Return [X, Y] of the center of cell containing provided text 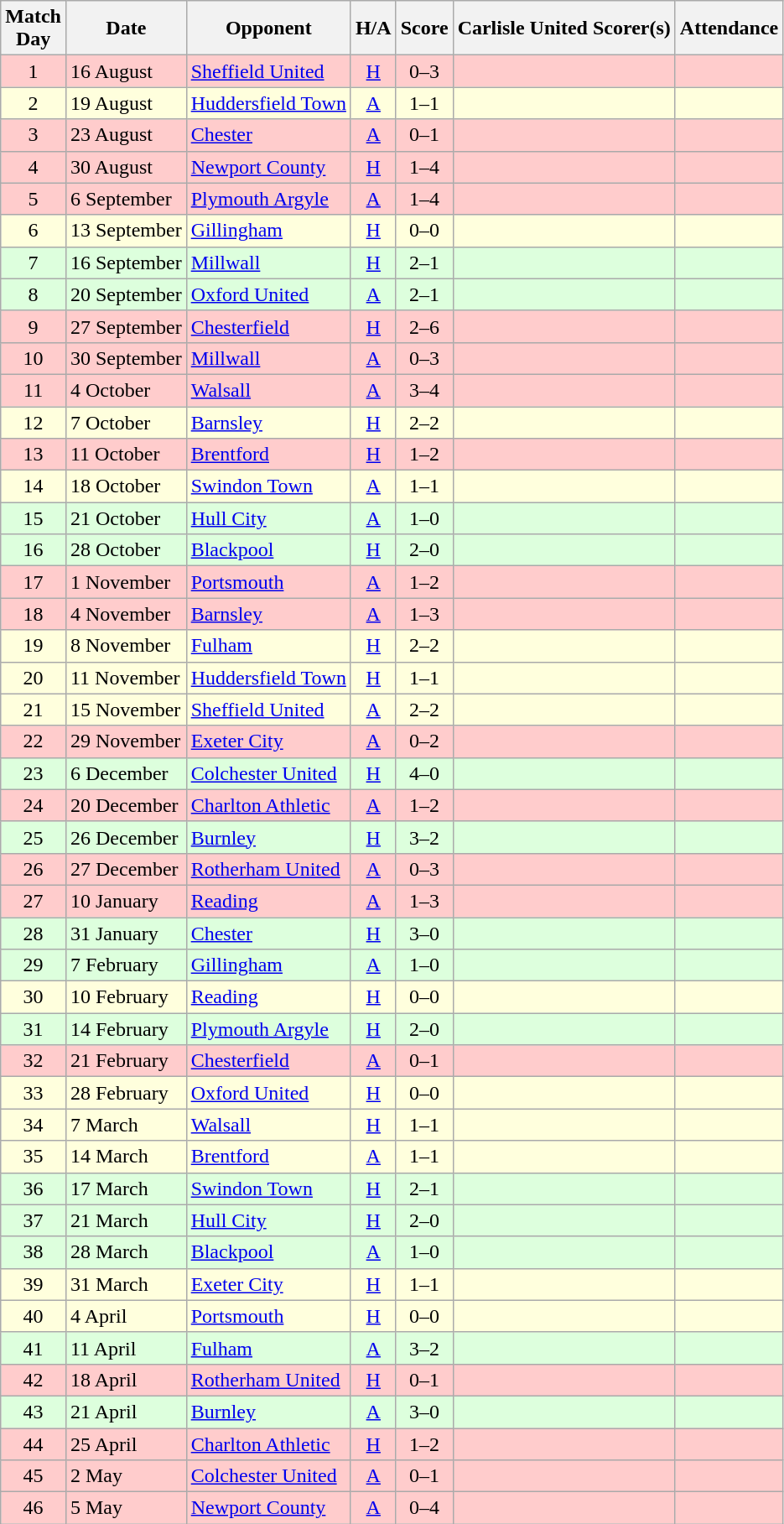
23 [34, 773]
Score [424, 29]
14 [34, 486]
14 March [126, 1157]
6 [34, 231]
10 January [126, 901]
0–2 [424, 741]
26 [34, 869]
4 April [126, 1316]
4 [34, 167]
39 [34, 1284]
Carlisle United Scorer(s) [563, 29]
3 [34, 135]
21 February [126, 1061]
13 [34, 455]
19 [34, 646]
22 [34, 741]
Opponent [268, 29]
18 April [126, 1380]
24 [34, 805]
16 [34, 550]
1 [34, 71]
16 September [126, 263]
27 [34, 901]
10 February [126, 997]
10 [34, 358]
30 [34, 997]
33 [34, 1093]
15 [34, 518]
4–0 [424, 773]
7 [34, 263]
37 [34, 1220]
11 October [126, 455]
2–6 [424, 326]
30 September [126, 358]
7 October [126, 422]
0–4 [424, 1508]
44 [34, 1443]
5 May [126, 1508]
26 December [126, 837]
18 [34, 614]
31 March [126, 1284]
20 December [126, 805]
9 [34, 326]
21 April [126, 1412]
8 [34, 294]
36 [34, 1189]
35 [34, 1157]
6 December [126, 773]
11 [34, 390]
2 May [126, 1476]
21 [34, 710]
21 October [126, 518]
Date [126, 29]
27 September [126, 326]
12 [34, 422]
11 November [126, 678]
29 [34, 965]
H/A [373, 29]
42 [34, 1380]
5 [34, 199]
4 October [126, 390]
20 September [126, 294]
45 [34, 1476]
31 [34, 1029]
7 March [126, 1125]
8 November [126, 646]
14 February [126, 1029]
19 August [126, 103]
17 March [126, 1189]
25 April [126, 1443]
2 [34, 103]
46 [34, 1508]
31 January [126, 934]
43 [34, 1412]
3–4 [424, 390]
18 October [126, 486]
29 November [126, 741]
27 December [126, 869]
Attendance [729, 29]
21 March [126, 1220]
15 November [126, 710]
23 August [126, 135]
1 November [126, 582]
13 September [126, 231]
40 [34, 1316]
25 [34, 837]
7 February [126, 965]
38 [34, 1252]
11 April [126, 1348]
34 [34, 1125]
28 February [126, 1093]
16 August [126, 71]
6 September [126, 199]
30 August [126, 167]
41 [34, 1348]
Match Day [34, 29]
4 November [126, 614]
28 October [126, 550]
32 [34, 1061]
28 March [126, 1252]
28 [34, 934]
20 [34, 678]
17 [34, 582]
